Extract the [x, y] coordinate from the center of the cell holding the provided text.  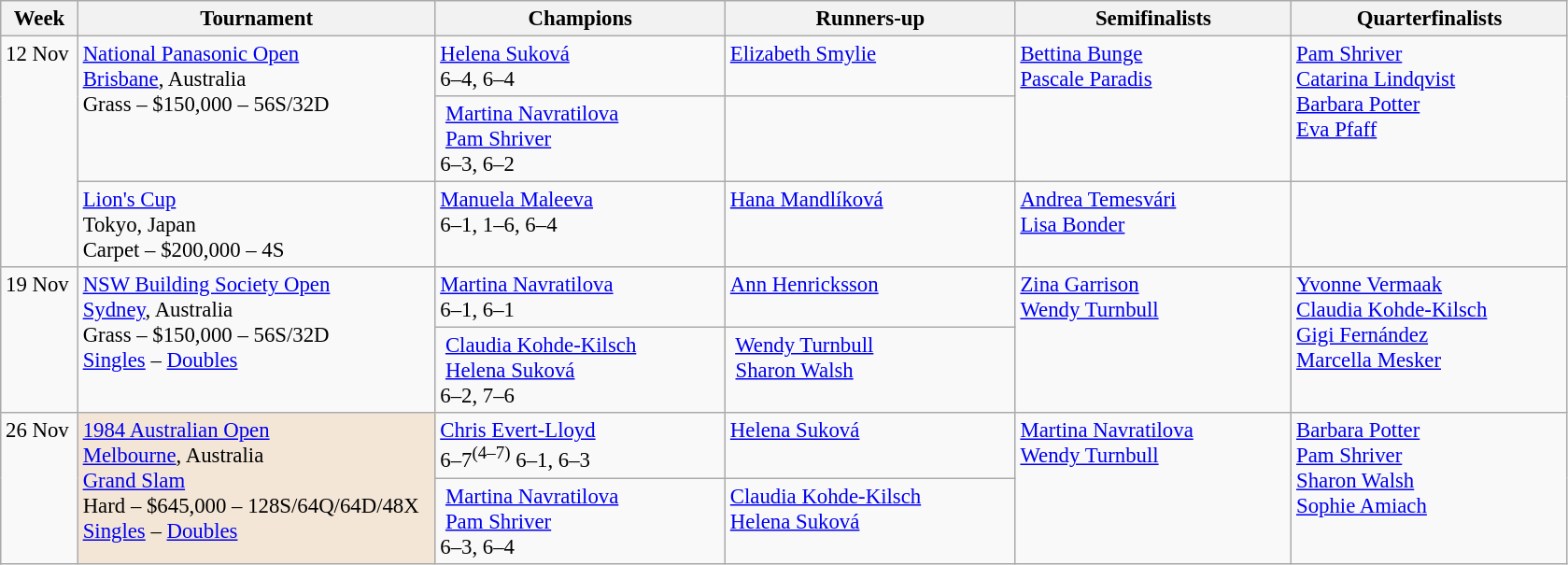
Martina Navratilova Wendy Turnbull [1153, 487]
National Panasonic Open Brisbane, AustraliaGrass – $150,000 – 56S/32D [256, 109]
12 Nov [39, 152]
Bettina Bunge Pascale Paradis [1153, 109]
Manuela Maleeva6–1, 1–6, 6–4 [581, 225]
Andrea Temesvári Lisa Bonder [1153, 225]
Yvonne Vermaak Claudia Kohde-Kilsch Gigi Fernández Marcella Mesker [1430, 340]
Chris Evert-Lloyd 6–7(4–7) 6–1, 6–3 [581, 445]
Wendy Turnbull Sharon Walsh [870, 371]
Barbara Potter Pam Shriver Sharon Walsh Sophie Amiach [1430, 487]
Helena Suková6–4, 6–4 [581, 67]
Zina Garrison Wendy Turnbull [1153, 340]
Hana Mandlíková [870, 225]
Ann Henricksson [870, 297]
Helena Suková [870, 445]
Claudia Kohde-Kilsch Helena Suková6–2, 7–6 [581, 371]
NSW Building Society Open Sydney, AustraliaGrass – $150,000 – 56S/32D Singles – Doubles [256, 340]
Week [39, 19]
Champions [581, 19]
Martina Navratilova Pam Shriver6–3, 6–2 [581, 139]
Martina Navratilova6–1, 6–1 [581, 297]
Semifinalists [1153, 19]
Lion's Cup Tokyo, JapanCarpet – $200,000 – 4S [256, 225]
Claudia Kohde-Kilsch Helena Suková [870, 521]
26 Nov [39, 487]
Quarterfinalists [1430, 19]
Elizabeth Smylie [870, 67]
19 Nov [39, 340]
Runners-up [870, 19]
Martina Navratilova Pam Shriver 6–3, 6–4 [581, 521]
Pam Shriver Catarina Lindqvist Barbara Potter Eva Pfaff [1430, 109]
1984 Australian Open Melbourne, AustraliaGrand SlamHard – $645,000 – 128S/64Q/64D/48X Singles – Doubles [256, 487]
Tournament [256, 19]
